Return the [x, y] coordinate for the center point of the cell that contains the specified text.  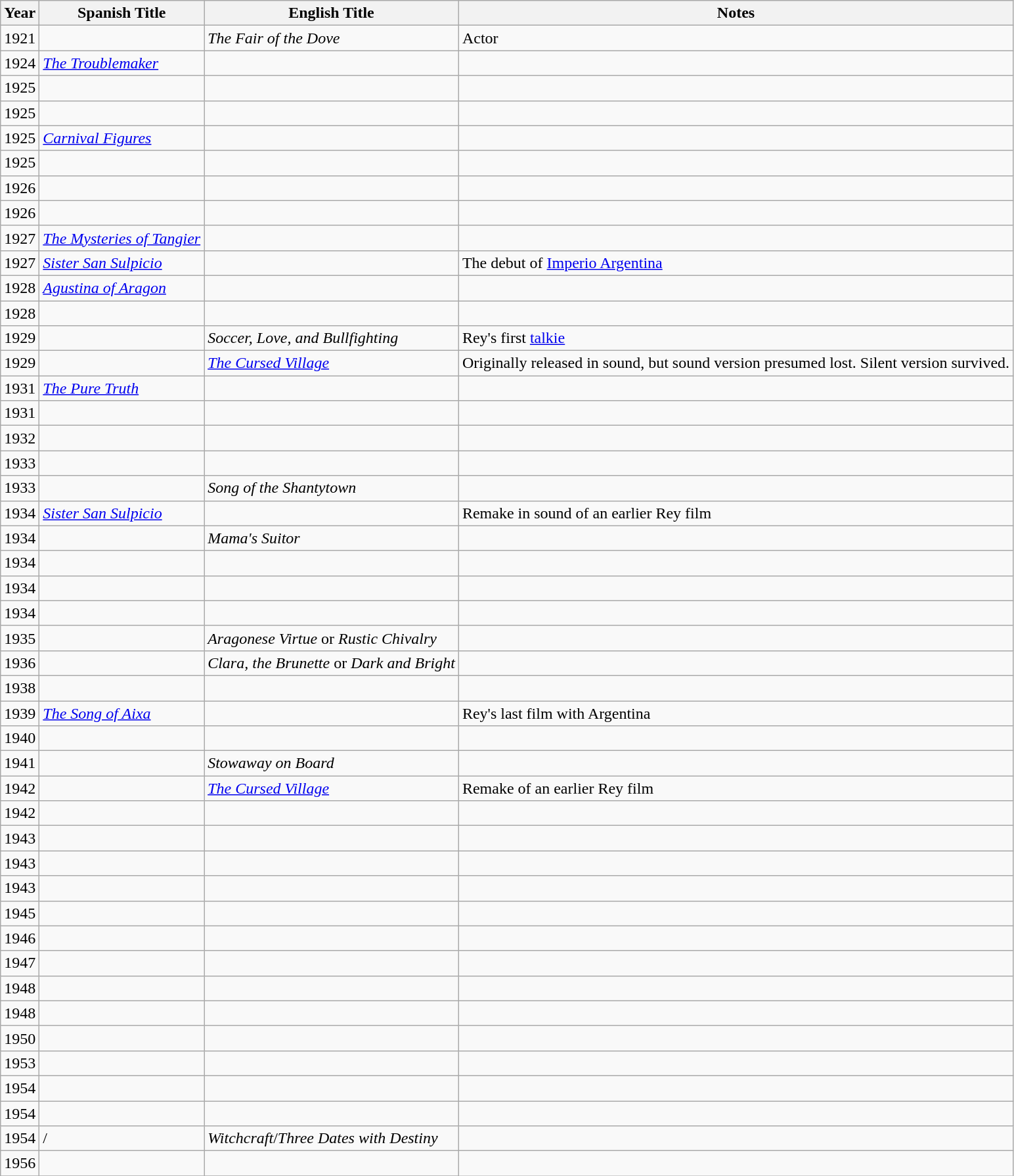
Actor [736, 38]
Spanish Title [122, 13]
Witchcraft/Three Dates with Destiny [332, 1139]
Clara, the Brunette or Dark and Bright [332, 663]
Song of the Shantytown [332, 488]
Remake of an earlier Rey film [736, 788]
1953 [20, 1063]
/ [122, 1139]
Originally released in sound, but sound version presumed lost. Silent version survived. [736, 363]
1935 [20, 638]
The Fair of the Dove [332, 38]
1938 [20, 688]
1946 [20, 938]
1941 [20, 763]
Notes [736, 13]
The Mysteries of Tangier [122, 238]
Rey's first talkie [736, 338]
1939 [20, 713]
Agustina of Aragon [122, 288]
1932 [20, 438]
1936 [20, 663]
Year [20, 13]
English Title [332, 13]
The Troublemaker [122, 63]
Aragonese Virtue or Rustic Chivalry [332, 638]
Stowaway on Board [332, 763]
Rey's last film with Argentina [736, 713]
1947 [20, 963]
The Pure Truth [122, 388]
The Song of Aixa [122, 713]
1940 [20, 738]
1956 [20, 1164]
Carnival Figures [122, 138]
1945 [20, 913]
The debut of Imperio Argentina [736, 263]
1921 [20, 38]
1950 [20, 1038]
Mama's Suitor [332, 538]
1924 [20, 63]
Remake in sound of an earlier Rey film [736, 513]
Soccer, Love, and Bullfighting [332, 338]
